Locate the cell with the specified text and output its (X, Y) center coordinate. 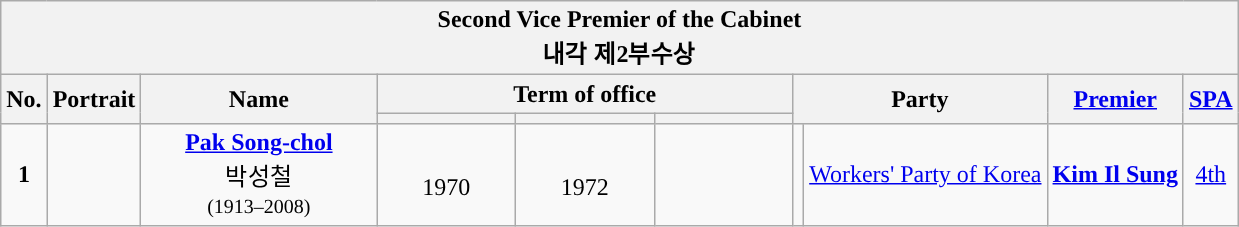
1970 (446, 174)
Party (920, 100)
Pak Song-chol박성철(1913–2008) (259, 174)
4th (1210, 174)
Name (259, 100)
SPA (1210, 100)
Workers' Party of Korea (926, 174)
Kim Il Sung (1115, 174)
Premier (1115, 100)
No. (24, 100)
1 (24, 174)
Portrait (94, 100)
Second Vice Premier of the Cabinet내각 제2부수상 (620, 38)
Term of office (585, 94)
1972 (584, 174)
